Output the [x, y] coordinate of the center of the cell containing the given text.  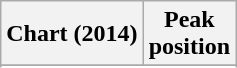
Peakposition [189, 34]
Chart (2014) [72, 34]
